Find where the given text appears and provide that cell's center as [x, y] coordinate. 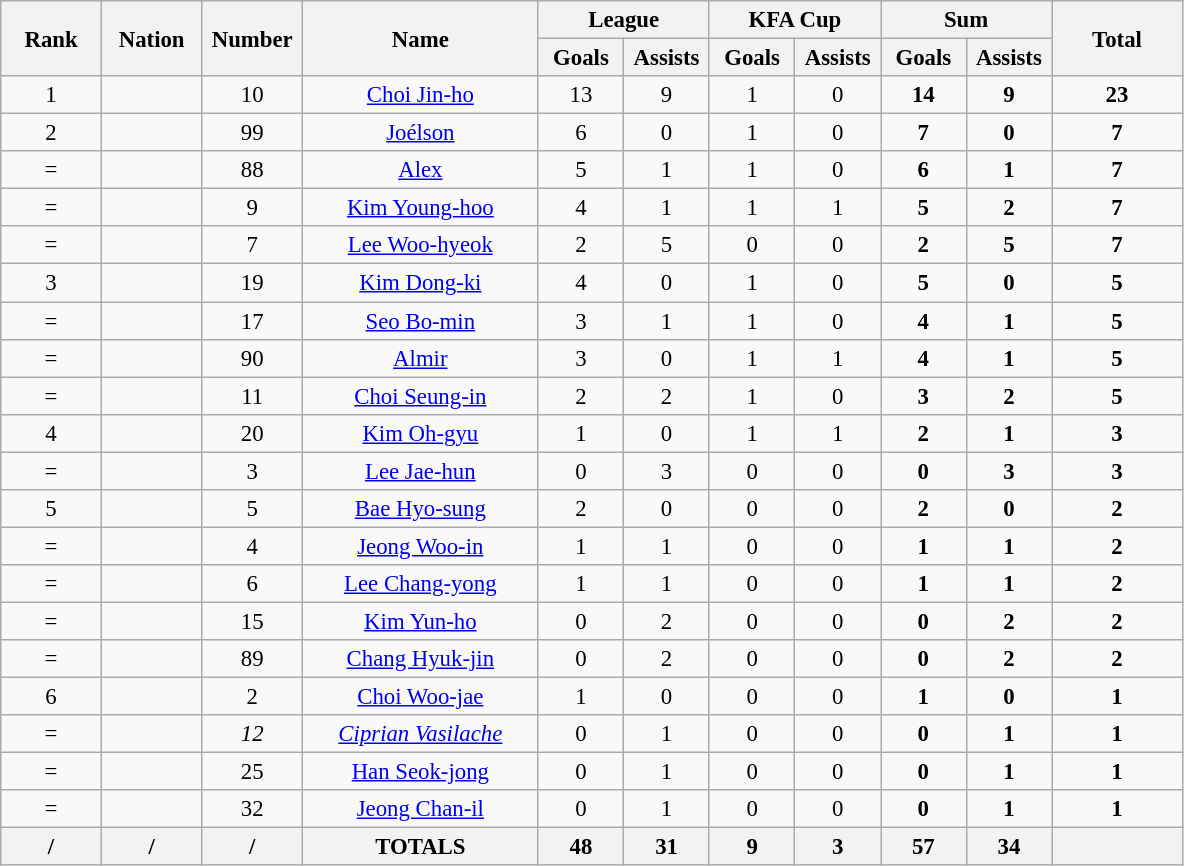
19 [252, 283]
Kim Oh-gyu [421, 433]
99 [252, 133]
Kim Young-hoo [421, 208]
TOTALS [421, 847]
11 [252, 396]
Joélson [421, 133]
17 [252, 321]
32 [252, 809]
15 [252, 621]
Jeong Woo-in [421, 546]
Rank [52, 38]
Alex [421, 170]
10 [252, 95]
Number [252, 38]
Name [421, 38]
12 [252, 734]
14 [923, 95]
23 [1118, 95]
34 [1009, 847]
13 [581, 95]
Choi Jin-ho [421, 95]
31 [667, 847]
88 [252, 170]
KFA Cup [794, 20]
Bae Hyo-sung [421, 509]
89 [252, 659]
Seo Bo-min [421, 321]
Lee Woo-hyeok [421, 245]
Choi Woo-jae [421, 697]
Total [1118, 38]
Almir [421, 358]
25 [252, 772]
Choi Seung-in [421, 396]
Kim Yun-ho [421, 621]
48 [581, 847]
Nation [152, 38]
League [624, 20]
20 [252, 433]
Han Seok-jong [421, 772]
Lee Chang-yong [421, 584]
Lee Jae-hun [421, 471]
Ciprian Vasilache [421, 734]
Sum [966, 20]
57 [923, 847]
Jeong Chan-il [421, 809]
Kim Dong-ki [421, 283]
Chang Hyuk-jin [421, 659]
90 [252, 358]
